Pinpoint the cell where the given text exists, returning its (x, y) midpoint coordinate. 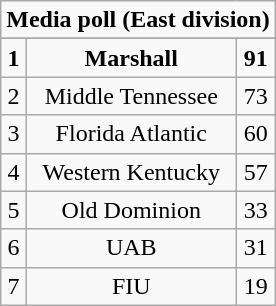
31 (256, 248)
Media poll (East division) (138, 20)
60 (256, 134)
19 (256, 286)
33 (256, 210)
Old Dominion (131, 210)
FIU (131, 286)
Marshall (131, 58)
91 (256, 58)
7 (14, 286)
73 (256, 96)
Florida Atlantic (131, 134)
2 (14, 96)
3 (14, 134)
57 (256, 172)
Middle Tennessee (131, 96)
4 (14, 172)
5 (14, 210)
Western Kentucky (131, 172)
1 (14, 58)
6 (14, 248)
UAB (131, 248)
